Capture the cell that displays the provided text and extract its [x, y] central coordinate. 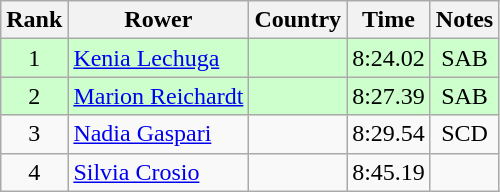
Kenia Lechuga [158, 58]
8:29.54 [389, 134]
Time [389, 20]
SCD [464, 134]
4 [34, 172]
Rower [158, 20]
1 [34, 58]
Rank [34, 20]
Marion Reichardt [158, 96]
8:24.02 [389, 58]
Country [298, 20]
Notes [464, 20]
2 [34, 96]
Silvia Crosio [158, 172]
8:27.39 [389, 96]
8:45.19 [389, 172]
3 [34, 134]
Nadia Gaspari [158, 134]
